Identify which cell holds the provided text, then report its [X, Y] central coordinate. 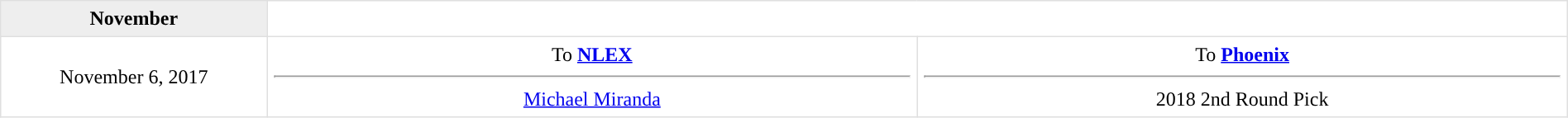
To Phoenix2018 2nd Round Pick [1242, 77]
To NLEXMichael Miranda [592, 77]
November [134, 19]
November 6, 2017 [134, 77]
